Search for the cell housing the specified text and yield its [X, Y] center coordinate. 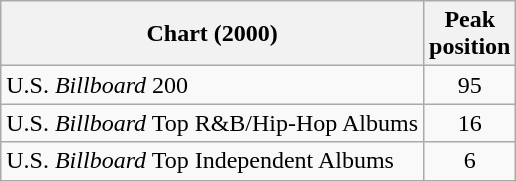
95 [470, 85]
16 [470, 123]
U.S. Billboard Top Independent Albums [212, 161]
Peakposition [470, 34]
Chart (2000) [212, 34]
U.S. Billboard 200 [212, 85]
6 [470, 161]
U.S. Billboard Top R&B/Hip-Hop Albums [212, 123]
